Return the (X, Y) coordinate for the center point of the cell that contains the specified text.  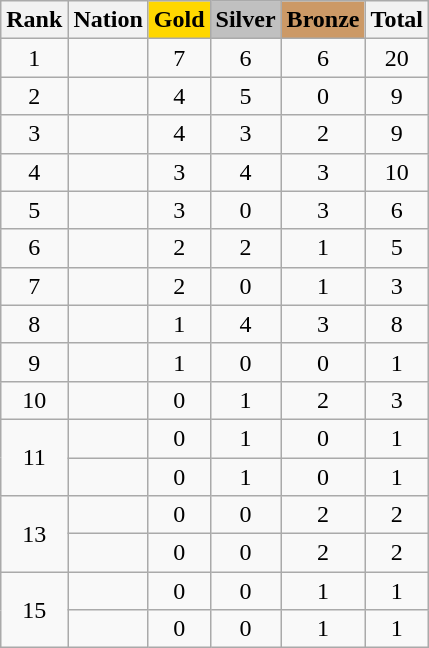
Silver (246, 20)
Nation (108, 20)
Gold (179, 20)
Rank (34, 20)
15 (34, 610)
13 (34, 534)
Total (397, 20)
11 (34, 457)
Bronze (323, 20)
20 (397, 58)
